From the cell containing the given text, extract its center point as [X, Y] coordinate. 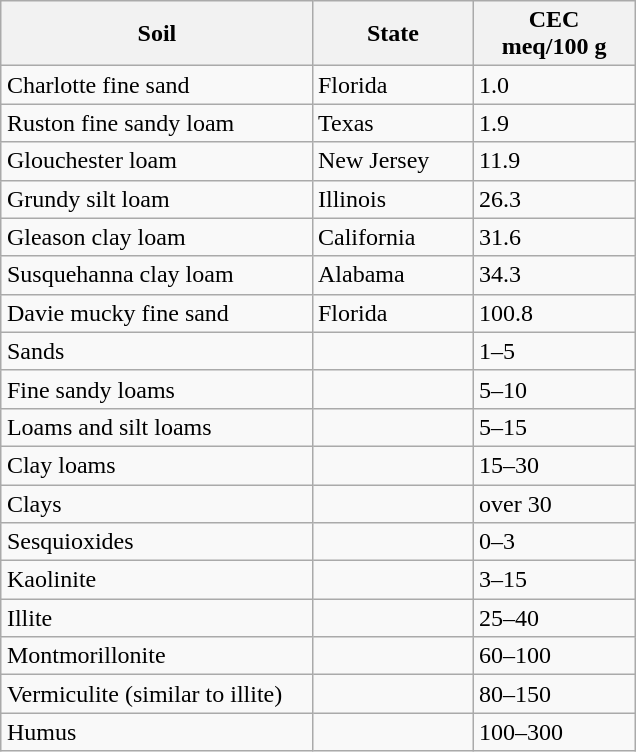
Fine sandy loams [156, 389]
over 30 [554, 503]
100.8 [554, 313]
Illite [156, 618]
Grundy silt loam [156, 199]
3–15 [554, 580]
CEC meq/100 g [554, 34]
Vermiculite (similar to illite) [156, 694]
1.0 [554, 85]
1.9 [554, 123]
15–30 [554, 465]
Charlotte fine sand [156, 85]
Clay loams [156, 465]
New Jersey [392, 161]
11.9 [554, 161]
Kaolinite [156, 580]
60–100 [554, 656]
Illinois [392, 199]
5–10 [554, 389]
25–40 [554, 618]
Davie mucky fine sand [156, 313]
Soil [156, 34]
Ruston fine sandy loam [156, 123]
34.3 [554, 275]
Humus [156, 732]
Glouchester loam [156, 161]
Montmorillonite [156, 656]
Texas [392, 123]
80–150 [554, 694]
Alabama [392, 275]
California [392, 237]
Sands [156, 351]
31.6 [554, 237]
Gleason clay loam [156, 237]
26.3 [554, 199]
0–3 [554, 542]
Susquehanna clay loam [156, 275]
Loams and silt loams [156, 427]
Clays [156, 503]
1–5 [554, 351]
Sesquioxides [156, 542]
State [392, 34]
5–15 [554, 427]
100–300 [554, 732]
